For the text-containing cell, return its midpoint in [x, y] coordinate format. 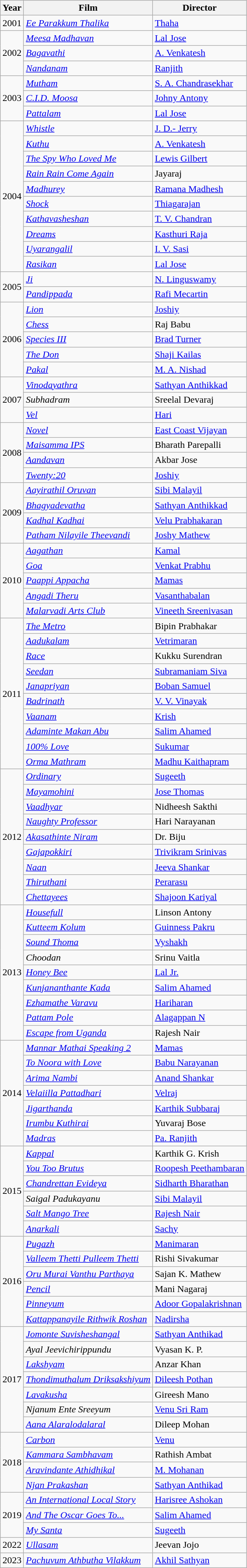
Rafi Mecartin [200, 294]
2007 [12, 400]
Ee Parakkum Thalika [88, 23]
Shaji Kailas [200, 354]
Pachuvum Athbutha Vilakkum [88, 1560]
Jayaraj [200, 173]
Akbar Jose [200, 460]
Lakshyam [88, 1364]
Mannar Mathai Speaking 2 [88, 1048]
Subramaniam Siva [200, 671]
Pattalam [88, 113]
Vaanam [88, 716]
Thaha [200, 23]
100% Love [88, 746]
Chettayees [88, 897]
T. V. Chandran [200, 219]
Ranjith [200, 68]
Adaminte Makan Abu [88, 731]
Thiruthani [88, 882]
2003 [12, 98]
Bipin Prabhakar [200, 626]
Maisamma IPS [88, 445]
Njanum Ente Sreeyum [88, 1410]
Kathavasheshan [88, 219]
Jomonte Suvisheshangal [88, 1334]
Whistle [88, 128]
Arima Nambi [88, 1078]
Pa. Ranjith [200, 1138]
Pandippada [88, 294]
Trivikram Srinivas [200, 852]
2005 [12, 287]
Perarasu [200, 882]
C.I.D. Moosa [88, 98]
Kunjananthante Kada [88, 988]
Bhagyadevatha [88, 505]
Valleem Thetti Pulleem Thetti [88, 1259]
Jeeva Shankar [200, 867]
Thondimuthalum Driksakshiyum [88, 1379]
Mayamohini [88, 792]
Uyarangalil [88, 249]
2013 [12, 972]
Sound Thoma [88, 942]
Sachy [200, 1229]
S. A. Chandrasekhar [200, 83]
Ullasam [88, 1545]
2014 [12, 1093]
Race [88, 656]
Pencil [88, 1289]
The Spy Who Loved Me [88, 158]
Madhurey [88, 189]
Year [12, 8]
Gireesh Mano [200, 1394]
Kamal [200, 550]
Rathish Ambat [200, 1455]
Seedan [88, 671]
Jigarthanda [88, 1108]
Ordinary [88, 776]
Honey Bee [88, 972]
2022 [12, 1545]
Lewis Gilbert [200, 158]
An International Local Story [88, 1500]
Kutteem Kolum [88, 927]
Nandanam [88, 68]
Dr. Biju [200, 837]
Film [88, 8]
2008 [12, 452]
Karthik G. Krish [200, 1153]
Irumbu Kuthirai [88, 1123]
Subhadram [88, 400]
2001 [12, 23]
Salt Mango Tree [88, 1214]
Mutham [88, 83]
Manimaran [200, 1244]
Kammara Sambhavam [88, 1455]
2010 [12, 580]
Kadhal Kadhai [88, 520]
Jose Thomas [200, 792]
Hari Narayanan [200, 822]
Mani Nagaraj [200, 1289]
2019 [12, 1515]
Sreelal Devaraj [200, 400]
Saigal Padukayanu [88, 1199]
Chess [88, 324]
Oru Murai Vanthu Parthaya [88, 1274]
Pakal [88, 369]
Alagappan N [200, 1018]
The Metro [88, 626]
Pugazh [88, 1244]
Bagavathi [88, 53]
Kappal [88, 1153]
Shajoon Kariyal [200, 897]
Dreams [88, 234]
Lal Jr. [200, 972]
Angadi Theru [88, 596]
Venu Sri Ram [200, 1410]
Linson Antony [200, 912]
Velaiilla Pattadhari [88, 1093]
Novel [88, 430]
M. A. Nishad [200, 369]
Aravindante Athidhikal [88, 1470]
Velu Prabhakaran [200, 520]
Kattappanayile Rithwik Roshan [88, 1319]
2009 [12, 513]
Hari [200, 415]
Krish [200, 716]
Venu [200, 1440]
V. V. Vinayak [200, 701]
Aadukalam [88, 641]
Choodan [88, 957]
Srinu Vaitla [200, 957]
Malarvadi Arts Club [88, 611]
Akhil Sathyan [200, 1560]
Pinneyum [88, 1304]
Orma Mathram [88, 761]
Janapriyan [88, 686]
Roopesh Peethambaran [200, 1168]
Aayirathil Oruvan [88, 490]
Madras [88, 1138]
Kasthuri Raja [200, 234]
Pattam Pole [88, 1018]
2015 [12, 1191]
Yuvaraj Bose [200, 1123]
Ezhamathe Varavu [88, 1003]
Thiagarajan [200, 204]
Kukku Surendran [200, 656]
2023 [12, 1560]
Species III [88, 339]
Venkat Prabhu [200, 565]
Housefull [88, 912]
Rain Rain Come Again [88, 173]
Rasikan [88, 264]
Njan Prakashan [88, 1485]
Vyshakh [200, 942]
Boban Samuel [200, 686]
2002 [12, 53]
To Noora with Love [88, 1063]
Sidharth Bharathan [200, 1184]
Badrinath [88, 701]
Johny Antony [200, 98]
Vetrimaran [200, 641]
Nadirsha [200, 1319]
Harisree Ashokan [200, 1500]
2006 [12, 339]
Vineeth Sreenivasan [200, 611]
Vyasan K. P. [200, 1349]
N. Linguswamy [200, 279]
Meesa Madhavan [88, 38]
Sukumar [200, 746]
Nidheesh Sakthi [200, 807]
I. V. Sasi [200, 249]
Vinodayathra [88, 384]
Rishi Sivakumar [200, 1259]
2018 [12, 1462]
Director [200, 8]
Twenty:20 [88, 475]
Babu Narayanan [200, 1063]
Anand Shankar [200, 1078]
Kuthu [88, 143]
Brad Turner [200, 339]
Anzar Khan [200, 1364]
East Coast Vijayan [200, 430]
Madhu Kaithapram [200, 761]
Shock [88, 204]
Aagathan [88, 550]
Naan [88, 867]
Vel [88, 415]
2017 [12, 1379]
And The Oscar Goes To... [88, 1515]
Joshy Mathew [200, 535]
Gajapokkiri [88, 852]
2004 [12, 196]
Adoor Gopalakrishnan [200, 1304]
2016 [12, 1281]
Aana Alaralodalaral [88, 1425]
2011 [12, 694]
Lavakusha [88, 1394]
Carbon [88, 1440]
Escape from Uganda [88, 1033]
Aandavan [88, 460]
Ji [88, 279]
Vaadhyar [88, 807]
Paappi Appacha [88, 580]
Patham Nilayile Theevandi [88, 535]
Vasanthabalan [200, 596]
2012 [12, 837]
You Too Brutus [88, 1168]
My Santa [88, 1530]
Dileep Mohan [200, 1425]
Akasathinte Niram [88, 837]
Lion [88, 309]
Naughty Professor [88, 822]
M. Mohanan [200, 1470]
Raj Babu [200, 324]
Karthik Subbaraj [200, 1108]
Sajan K. Mathew [200, 1274]
Bharath Parepalli [200, 445]
Goa [88, 565]
Dileesh Pothan [200, 1379]
Anarkali [88, 1229]
The Don [88, 354]
Velraj [200, 1093]
Chandrettan Evideya [88, 1184]
Ramana Madhesh [200, 189]
Ayal Jeevichirippundu [88, 1349]
Hariharan [200, 1003]
Jeevan Jojo [200, 1545]
Guinness Pakru [200, 927]
J. D.- Jerry [200, 128]
